Search for the cell housing the specified text and yield its [X, Y] center coordinate. 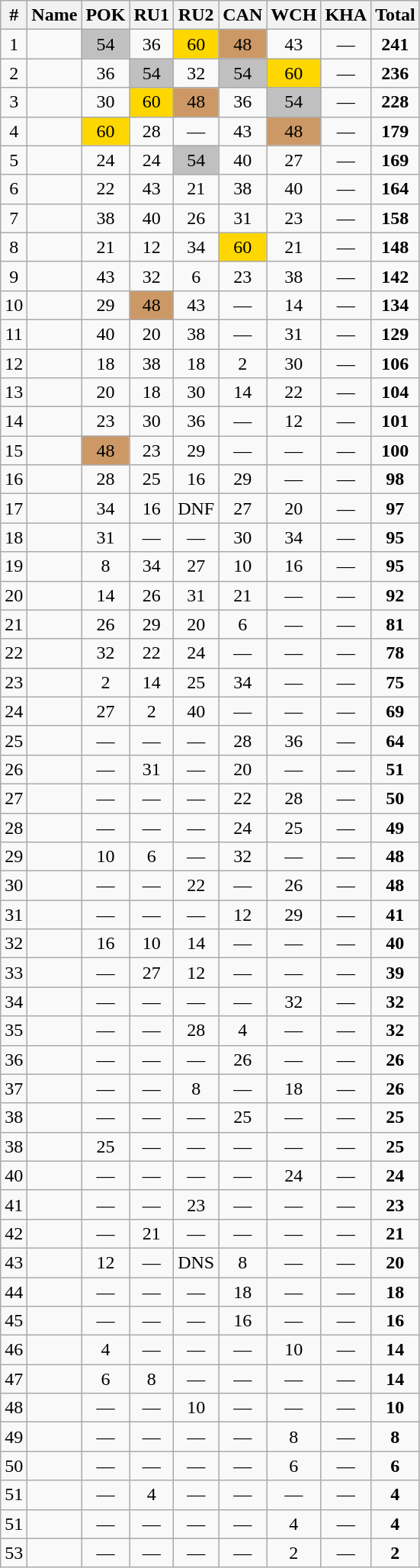
75 [396, 682]
WCH [294, 15]
DNS [197, 1262]
7 [14, 218]
97 [396, 508]
19 [14, 566]
POK [105, 15]
158 [396, 218]
35 [14, 1031]
Total [396, 15]
42 [14, 1233]
53 [14, 1553]
15 [14, 451]
78 [396, 653]
17 [14, 508]
5 [14, 160]
13 [14, 393]
33 [14, 973]
228 [396, 102]
104 [396, 393]
# [14, 15]
142 [396, 276]
45 [14, 1321]
RU1 [152, 15]
44 [14, 1292]
101 [396, 422]
69 [396, 711]
129 [396, 334]
106 [396, 364]
CAN [242, 15]
9 [14, 276]
37 [14, 1089]
92 [396, 595]
RU2 [197, 15]
1 [14, 44]
KHA [346, 15]
3 [14, 102]
64 [396, 740]
164 [396, 189]
134 [396, 305]
100 [396, 451]
46 [14, 1350]
241 [396, 44]
DNF [197, 508]
169 [396, 160]
81 [396, 624]
11 [14, 334]
39 [396, 973]
47 [14, 1379]
179 [396, 131]
148 [396, 247]
236 [396, 73]
98 [396, 479]
Name [55, 15]
